Output the (x, y) coordinate of the center of the cell containing the given text.  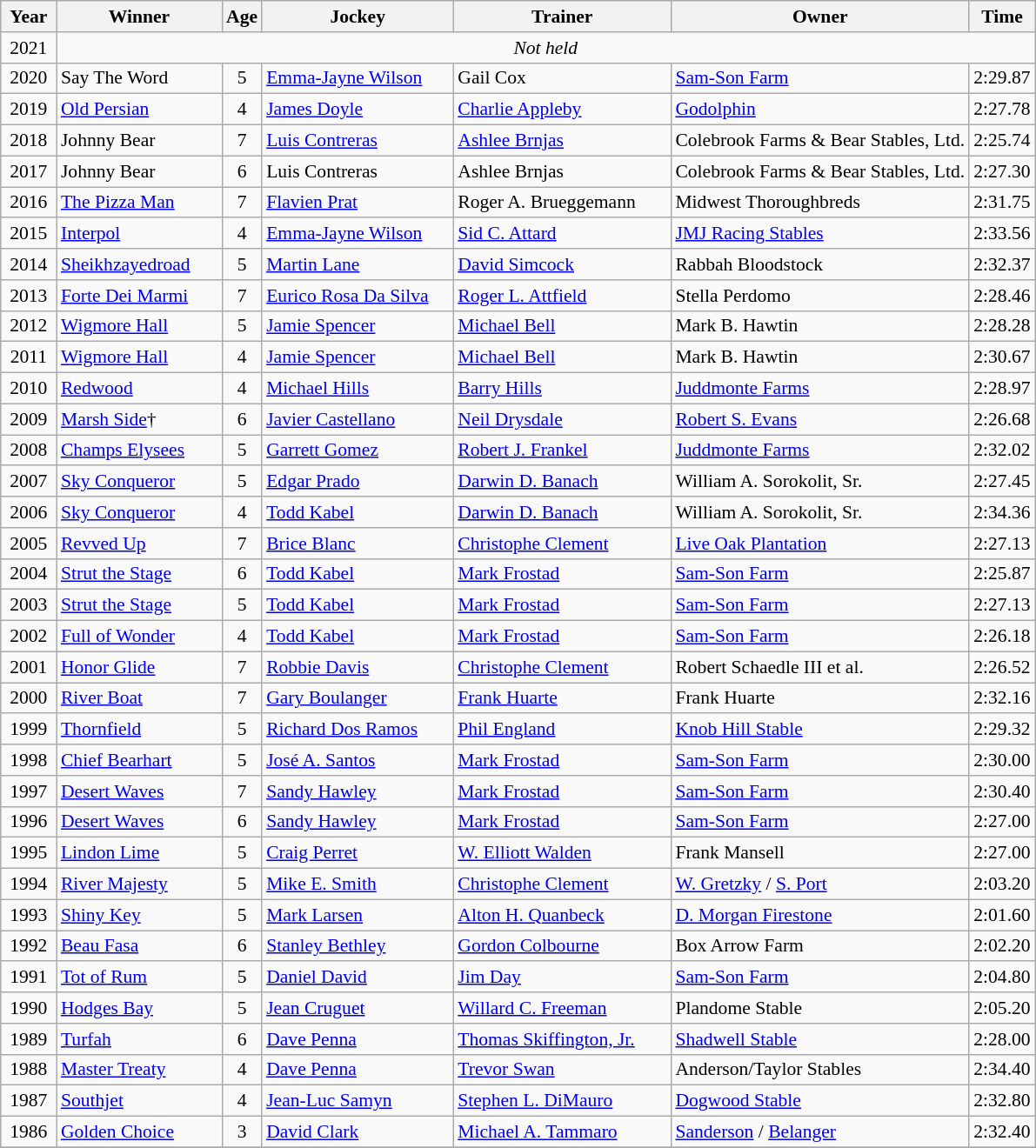
Phil England (562, 730)
Michael A. Tammaro (562, 1132)
W. Elliott Walden (562, 853)
Not held (546, 48)
Revved Up (139, 544)
2002 (29, 637)
Thomas Skiffington, Jr. (562, 1039)
River Majesty (139, 884)
Daniel David (358, 978)
2:02.20 (1002, 946)
Forte Dei Marmi (139, 296)
2:01.60 (1002, 915)
2009 (29, 419)
Mark Larsen (358, 915)
Knob Hill Stable (819, 730)
Dogwood Stable (819, 1101)
Age (242, 17)
Hodges Bay (139, 1008)
2017 (29, 171)
2011 (29, 357)
2015 (29, 234)
2:30.40 (1002, 791)
Roger A. Brueggemann (562, 203)
Rabbah Bloodstock (819, 264)
JMJ Racing Stables (819, 234)
Willard C. Freeman (562, 1008)
2021 (29, 48)
Alton H. Quanbeck (562, 915)
Gail Cox (562, 78)
2007 (29, 482)
Full of Wonder (139, 637)
2:26.18 (1002, 637)
Beau Fasa (139, 946)
2014 (29, 264)
Michael Hills (358, 389)
Interpol (139, 234)
David Clark (358, 1132)
Robbie Davis (358, 667)
Golden Choice (139, 1132)
2:28.97 (1002, 389)
Barry Hills (562, 389)
2:03.20 (1002, 884)
Time (1002, 17)
Roger L. Attfield (562, 296)
Craig Perret (358, 853)
Lindon Lime (139, 853)
Robert S. Evans (819, 419)
2005 (29, 544)
1995 (29, 853)
Old Persian (139, 110)
The Pizza Man (139, 203)
2:28.00 (1002, 1039)
River Boat (139, 698)
2:32.80 (1002, 1101)
Jim Day (562, 978)
Thornfield (139, 730)
Garrett Gomez (358, 451)
Live Oak Plantation (819, 544)
Robert Schaedle III et al. (819, 667)
Edgar Prado (358, 482)
2:29.32 (1002, 730)
2:27.78 (1002, 110)
Neil Drysdale (562, 419)
David Simcock (562, 264)
Trevor Swan (562, 1070)
2004 (29, 574)
2:34.40 (1002, 1070)
2:31.75 (1002, 203)
Year (29, 17)
Sanderson / Belanger (819, 1132)
2:28.46 (1002, 296)
Godolphin (819, 110)
Midwest Thoroughbreds (819, 203)
Shiny Key (139, 915)
Trainer (562, 17)
2003 (29, 605)
1997 (29, 791)
1988 (29, 1070)
Jean-Luc Samyn (358, 1101)
2:32.02 (1002, 451)
Turfah (139, 1039)
2:30.67 (1002, 357)
Frank Mansell (819, 853)
Flavien Prat (358, 203)
Champs Elysees (139, 451)
2:30.00 (1002, 760)
2:28.28 (1002, 326)
Jean Cruguet (358, 1008)
2018 (29, 141)
2:29.87 (1002, 78)
1986 (29, 1132)
Box Arrow Farm (819, 946)
Honor Glide (139, 667)
2012 (29, 326)
Southjet (139, 1101)
Chief Bearhart (139, 760)
2:26.68 (1002, 419)
2001 (29, 667)
2:32.40 (1002, 1132)
Sheikhzayedroad (139, 264)
1998 (29, 760)
2:32.16 (1002, 698)
2020 (29, 78)
2:25.74 (1002, 141)
1994 (29, 884)
2:34.36 (1002, 512)
Javier Castellano (358, 419)
1992 (29, 946)
1987 (29, 1101)
Mike E. Smith (358, 884)
2:05.20 (1002, 1008)
1989 (29, 1039)
2010 (29, 389)
1990 (29, 1008)
Sid C. Attard (562, 234)
Stella Perdomo (819, 296)
2:26.52 (1002, 667)
Owner (819, 17)
Brice Blanc (358, 544)
2:27.30 (1002, 171)
Stanley Bethley (358, 946)
2000 (29, 698)
Shadwell Stable (819, 1039)
Richard Dos Ramos (358, 730)
1996 (29, 822)
Winner (139, 17)
Redwood (139, 389)
Plandome Stable (819, 1008)
2:33.56 (1002, 234)
2016 (29, 203)
D. Morgan Firestone (819, 915)
Eurico Rosa Da Silva (358, 296)
Anderson/Taylor Stables (819, 1070)
1999 (29, 730)
Martin Lane (358, 264)
2013 (29, 296)
2019 (29, 110)
Jockey (358, 17)
James Doyle (358, 110)
2:04.80 (1002, 978)
W. Gretzky / S. Port (819, 884)
Tot of Rum (139, 978)
2008 (29, 451)
2:27.45 (1002, 482)
Gordon Colbourne (562, 946)
2:25.87 (1002, 574)
1991 (29, 978)
Stephen L. DiMauro (562, 1101)
Gary Boulanger (358, 698)
2:32.37 (1002, 264)
Say The Word (139, 78)
Robert J. Frankel (562, 451)
José A. Santos (358, 760)
Master Treaty (139, 1070)
2006 (29, 512)
Marsh Side† (139, 419)
1993 (29, 915)
Charlie Appleby (562, 110)
3 (242, 1132)
